Find where the given text appears and provide that cell's center as (X, Y) coordinate. 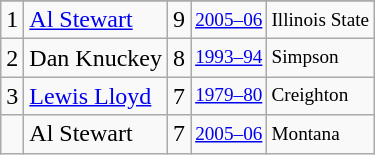
8 (180, 58)
2 (12, 58)
Illinois State (320, 20)
Dan Knuckey (96, 58)
Creighton (320, 96)
Lewis Lloyd (96, 96)
Montana (320, 134)
1979–80 (229, 96)
3 (12, 96)
Simpson (320, 58)
9 (180, 20)
1993–94 (229, 58)
1 (12, 20)
